Return the (x, y) coordinate for the center point of the cell that contains the specified text.  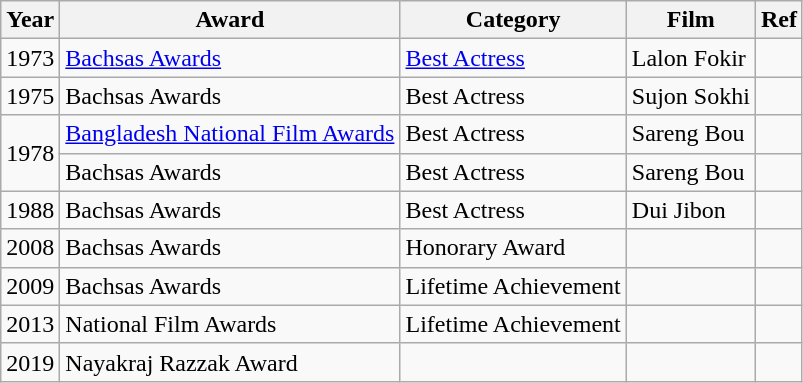
1978 (30, 153)
Nayakraj Razzak Award (230, 362)
Film (690, 20)
Sujon Sokhi (690, 96)
Category (513, 20)
Dui Jibon (690, 210)
Ref (778, 20)
National Film Awards (230, 324)
2019 (30, 362)
1975 (30, 96)
Bangladesh National Film Awards (230, 134)
Year (30, 20)
1988 (30, 210)
Lalon Fokir (690, 58)
1973 (30, 58)
Award (230, 20)
2009 (30, 286)
Honorary Award (513, 248)
2008 (30, 248)
2013 (30, 324)
